Identify which cell holds the provided text, then report its [x, y] central coordinate. 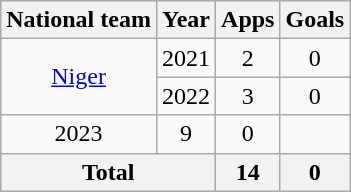
Year [186, 20]
3 [248, 96]
Niger [79, 77]
National team [79, 20]
Goals [315, 20]
2022 [186, 96]
2021 [186, 58]
2 [248, 58]
Apps [248, 20]
9 [186, 134]
Total [108, 172]
2023 [79, 134]
14 [248, 172]
